Identify which cell holds the provided text, then report its (X, Y) central coordinate. 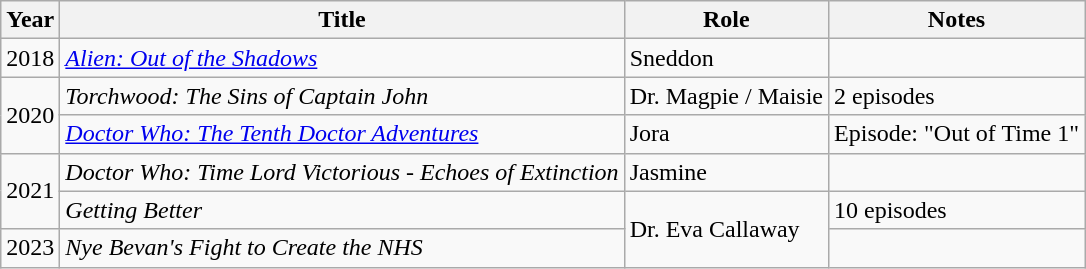
2020 (30, 115)
Alien: Out of the Shadows (342, 58)
Sneddon (726, 58)
Title (342, 20)
Episode: "Out of Time 1" (957, 134)
2023 (30, 248)
Dr. Magpie / Maisie (726, 96)
2021 (30, 191)
10 episodes (957, 210)
2 episodes (957, 96)
Doctor Who: Time Lord Victorious - Echoes of Extinction (342, 172)
Getting Better (342, 210)
2018 (30, 58)
Jasmine (726, 172)
Dr. Eva Callaway (726, 229)
Year (30, 20)
Torchwood: The Sins of Captain John (342, 96)
Jora (726, 134)
Notes (957, 20)
Doctor Who: The Tenth Doctor Adventures (342, 134)
Role (726, 20)
Nye Bevan's Fight to Create the NHS (342, 248)
